Return [X, Y] of the center of cell containing provided text 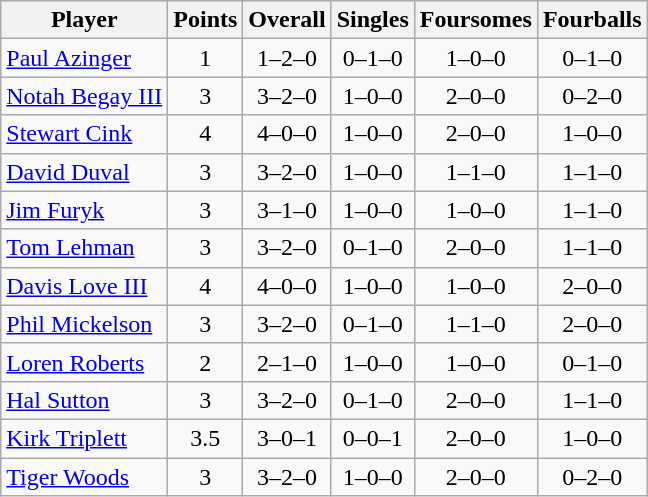
Tiger Woods [84, 477]
Fourballs [592, 20]
David Duval [84, 172]
3–1–0 [287, 210]
Jim Furyk [84, 210]
Kirk Triplett [84, 438]
0–0–1 [372, 438]
Paul Azinger [84, 58]
2–1–0 [287, 362]
Loren Roberts [84, 362]
Phil Mickelson [84, 324]
Hal Sutton [84, 400]
Foursomes [476, 20]
3.5 [206, 438]
Davis Love III [84, 286]
Player [84, 20]
Singles [372, 20]
Notah Begay III [84, 96]
1 [206, 58]
Points [206, 20]
2 [206, 362]
Overall [287, 20]
1–2–0 [287, 58]
Tom Lehman [84, 248]
Stewart Cink [84, 134]
3–0–1 [287, 438]
